Return the [X, Y] coordinate for the center point of the cell that contains the specified text.  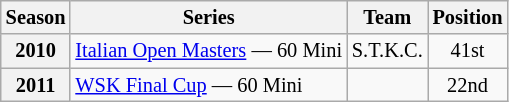
Season [36, 17]
Italian Open Masters — 60 Mini [208, 51]
41st [468, 51]
WSK Final Cup — 60 Mini [208, 85]
Position [468, 17]
22nd [468, 85]
2011 [36, 85]
Team [388, 17]
2010 [36, 51]
Series [208, 17]
S.T.K.C. [388, 51]
